For the text-containing cell, return its midpoint in [X, Y] coordinate format. 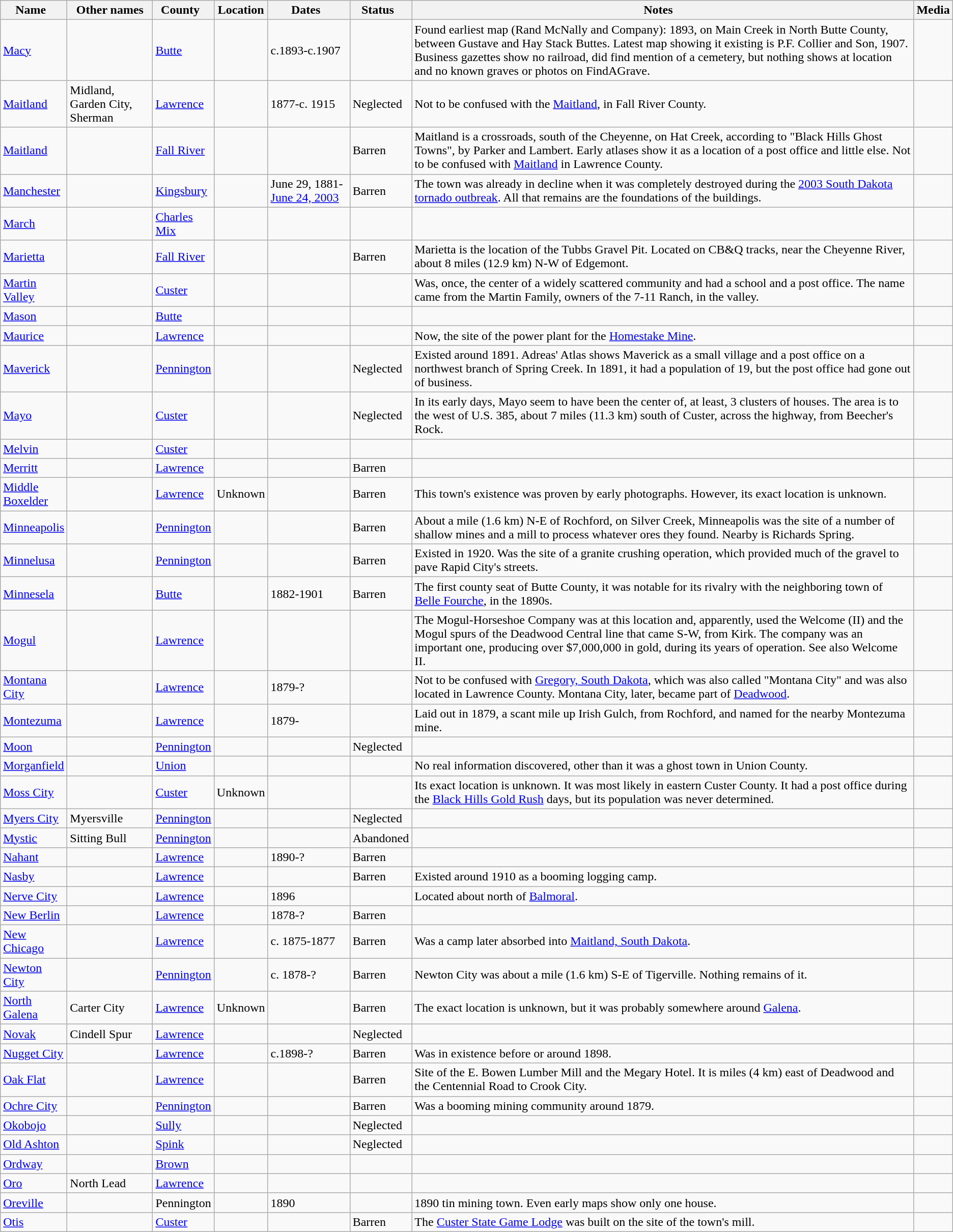
Notes [663, 10]
New Berlin [34, 915]
Newton City was about a mile (1.6 km) S-E of Tigerville. Nothing remains of it. [663, 975]
Name [34, 10]
c.1893-c.1907 [309, 50]
1879-? [309, 687]
Mason [34, 316]
c. 1875-1877 [309, 941]
Midland, Garden City, Sherman [110, 104]
Melvin [34, 448]
Ordway [34, 1164]
Nugget City [34, 1053]
Ochre City [34, 1106]
c. 1878-? [309, 975]
Mayo [34, 415]
New Chicago [34, 941]
Sitting Bull [110, 838]
Mystic [34, 838]
Media [933, 10]
The exact location is unknown, but it was probably somewhere around Galena. [663, 1008]
Moss City [34, 792]
County [183, 10]
Newton City [34, 975]
1878-? [309, 915]
1890-? [309, 857]
Location [241, 10]
Nerve City [34, 896]
Manchester [34, 190]
Sully [183, 1125]
Otis [34, 1222]
Montezuma [34, 721]
1879- [309, 721]
Minnesela [34, 593]
Nasby [34, 876]
Spink [183, 1144]
Located about north of Balmoral. [663, 896]
Martin Valley [34, 290]
Minnelusa [34, 561]
1877-c. 1915 [309, 104]
Maurice [34, 335]
Now, the site of the power plant for the Homestake Mine. [663, 335]
Charles Mix [183, 224]
Myers City [34, 818]
Other names [110, 10]
1890 [309, 1202]
Abandoned [381, 838]
Okobojo [34, 1125]
Existed in 1920. Was the site of a granite crushing operation, which provided much of the gravel to pave Rapid City's streets. [663, 561]
Was in existence before or around 1898. [663, 1053]
Cindell Spur [110, 1034]
1882-1901 [309, 593]
Brown [183, 1164]
Marietta [34, 256]
March [34, 224]
Middle Boxelder [34, 495]
Kingsbury [183, 190]
Nahant [34, 857]
The Custer State Game Lodge was built on the site of the town's mill. [663, 1222]
Morganfield [34, 766]
Site of the E. Bowen Lumber Mill and the Megary Hotel. It is miles (4 km) east of Deadwood and the Centennial Road to Crook City. [663, 1080]
Oro [34, 1183]
North Galena [34, 1008]
Mogul [34, 640]
Merritt [34, 468]
Old Ashton [34, 1144]
1896 [309, 896]
Not to be confused with the Maitland, in Fall River County. [663, 104]
Oak Flat [34, 1080]
Maverick [34, 368]
Novak [34, 1034]
Existed around 1910 as a booming logging camp. [663, 876]
Macy [34, 50]
Laid out in 1879, a scant mile up Irish Gulch, from Rochford, and named for the nearby Montezuma mine. [663, 721]
Oreville [34, 1202]
June 29, 1881-June 24, 2003 [309, 190]
Myersville [110, 818]
Status [381, 10]
This town's existence was proven by early photographs. However, its exact location is unknown. [663, 495]
The first county seat of Butte County, it was notable for its rivalry with the neighboring town of Belle Fourche, in the 1890s. [663, 593]
No real information discovered, other than it was a ghost town in Union County. [663, 766]
Dates [309, 10]
Moon [34, 747]
Carter City [110, 1008]
Union [183, 766]
Montana City [34, 687]
Was a camp later absorbed into Maitland, South Dakota. [663, 941]
Marietta is the location of the Tubbs Gravel Pit. Located on CB&Q tracks, near the Cheyenne River, about 8 miles (12.9 km) N-W of Edgemont. [663, 256]
Minneapolis [34, 527]
Was a booming mining community around 1879. [663, 1106]
1890 tin mining town. Even early maps show only one house. [663, 1202]
North Lead [110, 1183]
c.1898-? [309, 1053]
